Determine the [x, y] coordinate at the center of the cell enclosing the given text.  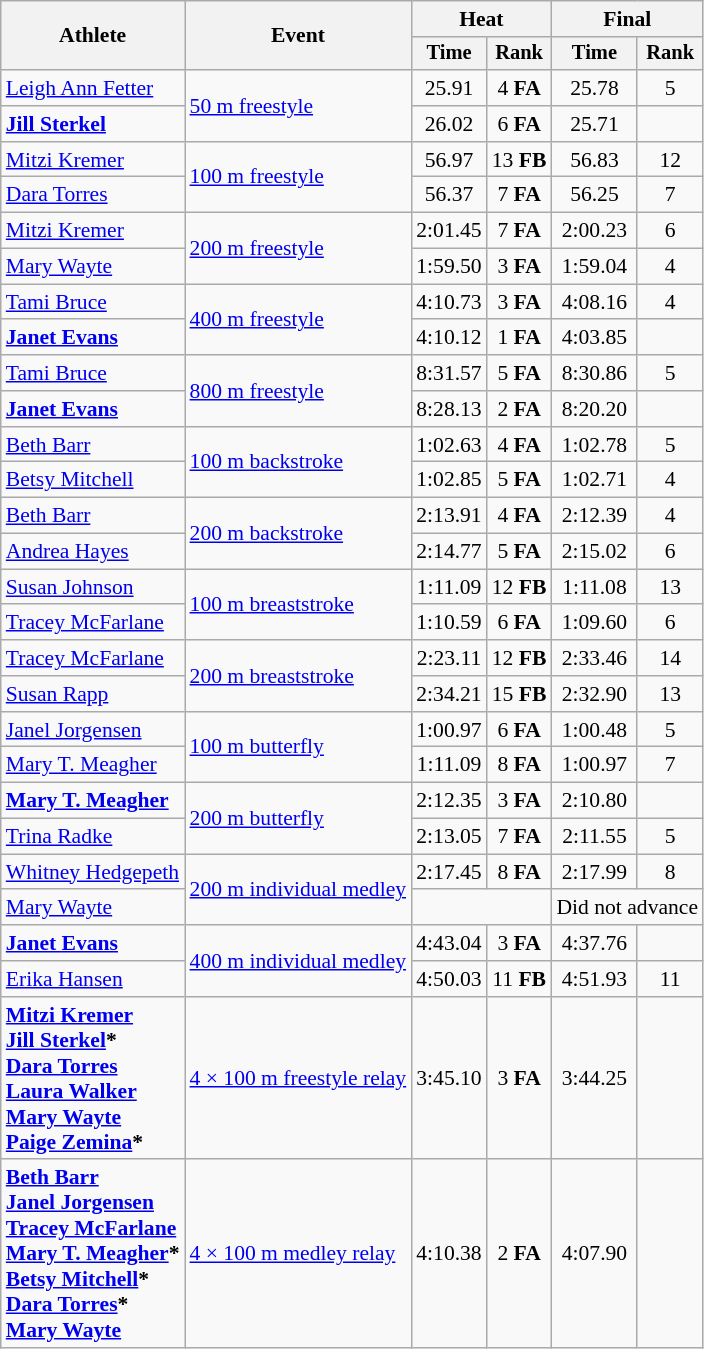
Janel Jorgensen [93, 730]
2:17.45 [448, 872]
4:10.38 [448, 1254]
11 [670, 979]
Whitney Hedgepeth [93, 872]
2:33.46 [594, 658]
Betsy Mitchell [93, 480]
Dara Torres [93, 195]
2:34.21 [448, 694]
4:51.93 [594, 979]
14 [670, 658]
8:28.13 [448, 409]
2:14.77 [448, 552]
2:32.90 [594, 694]
4:10.12 [448, 338]
8:30.86 [594, 373]
Heat [481, 19]
Susan Rapp [93, 694]
25.71 [594, 124]
Erika Hansen [93, 979]
200 m breaststroke [298, 676]
56.83 [594, 160]
100 m backstroke [298, 462]
4 × 100 m freestyle relay [298, 1078]
100 m butterfly [298, 748]
26.02 [448, 124]
4:50.03 [448, 979]
2:13.05 [448, 837]
25.91 [448, 88]
100 m freestyle [298, 178]
100 m breaststroke [298, 604]
800 m freestyle [298, 390]
2:00.23 [594, 231]
56.97 [448, 160]
2:12.35 [448, 801]
400 m individual medley [298, 960]
56.25 [594, 195]
2:13.91 [448, 516]
2:12.39 [594, 516]
4:07.90 [594, 1254]
25.78 [594, 88]
1 FA [520, 338]
8:20.20 [594, 409]
2:15.02 [594, 552]
1:59.50 [448, 267]
1:00.48 [594, 730]
1:59.04 [594, 267]
200 m freestyle [298, 248]
Jill Sterkel [93, 124]
8 [670, 872]
Did not advance [627, 908]
Athlete [93, 36]
1:11.08 [594, 587]
1:02.78 [594, 445]
200 m backstroke [298, 534]
Trina Radke [93, 837]
2:17.99 [594, 872]
1:10.59 [448, 623]
4:37.76 [594, 943]
3:45.10 [448, 1078]
2:11.55 [594, 837]
Beth BarrJanel JorgensenTracey McFarlaneMary T. Meagher*Betsy Mitchell*Dara Torres*Mary Wayte [93, 1254]
2:23.11 [448, 658]
200 m butterfly [298, 818]
4:08.16 [594, 302]
Andrea Hayes [93, 552]
200 m individual medley [298, 890]
11 FB [520, 979]
Mitzi KremerJill Sterkel*Dara TorresLaura WalkerMary WaytePaige Zemina* [93, 1078]
8:31.57 [448, 373]
1:02.63 [448, 445]
2:01.45 [448, 231]
400 m freestyle [298, 320]
Final [627, 19]
56.37 [448, 195]
1:02.85 [448, 480]
4:03.85 [594, 338]
2:10.80 [594, 801]
Susan Johnson [93, 587]
Event [298, 36]
4:43.04 [448, 943]
15 FB [520, 694]
1:02.71 [594, 480]
1:09.60 [594, 623]
3:44.25 [594, 1078]
Leigh Ann Fetter [93, 88]
13 FB [520, 160]
4:10.73 [448, 302]
50 m freestyle [298, 106]
12 [670, 160]
4 × 100 m medley relay [298, 1254]
